Return the [x, y] coordinate for the center point of the cell that contains the specified text.  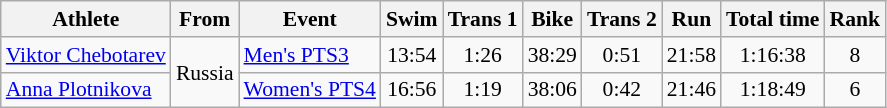
Total time [772, 19]
21:46 [692, 90]
1:26 [483, 55]
Swim [412, 19]
Run [692, 19]
From [205, 19]
38:06 [552, 90]
1:19 [483, 90]
Rank [856, 19]
8 [856, 55]
Russia [205, 72]
Trans 2 [622, 19]
38:29 [552, 55]
6 [856, 90]
Trans 1 [483, 19]
1:18:49 [772, 90]
Event [310, 19]
13:54 [412, 55]
21:58 [692, 55]
0:42 [622, 90]
Athlete [86, 19]
Women's PTS4 [310, 90]
Bike [552, 19]
Anna Plotnikova [86, 90]
0:51 [622, 55]
16:56 [412, 90]
1:16:38 [772, 55]
Viktor Chebotarev [86, 55]
Men's PTS3 [310, 55]
